Locate the cell with the specified text and output its (x, y) center coordinate. 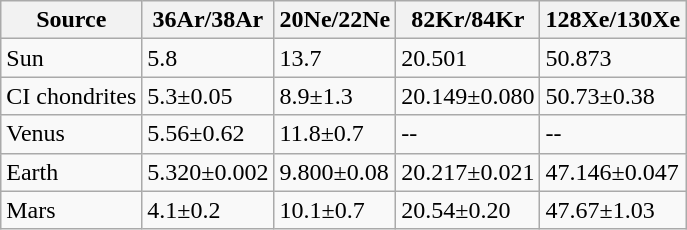
5.3±0.05 (208, 96)
36Ar/38Ar (208, 20)
Earth (72, 172)
128Xe/130Xe (613, 20)
82Kr/84Kr (468, 20)
20.149±0.080 (468, 96)
9.800±0.08 (335, 172)
13.7 (335, 58)
50.873 (613, 58)
20.54±0.20 (468, 210)
50.73±0.38 (613, 96)
5.320±0.002 (208, 172)
Sun (72, 58)
20.501 (468, 58)
5.56±0.62 (208, 134)
8.9±1.3 (335, 96)
Venus (72, 134)
47.146±0.047 (613, 172)
20Ne/22Ne (335, 20)
Source (72, 20)
11.8±0.7 (335, 134)
CI chondrites (72, 96)
10.1±0.7 (335, 210)
Mars (72, 210)
20.217±0.021 (468, 172)
5.8 (208, 58)
4.1±0.2 (208, 210)
47.67±1.03 (613, 210)
